Search for the cell housing the specified text and yield its [X, Y] center coordinate. 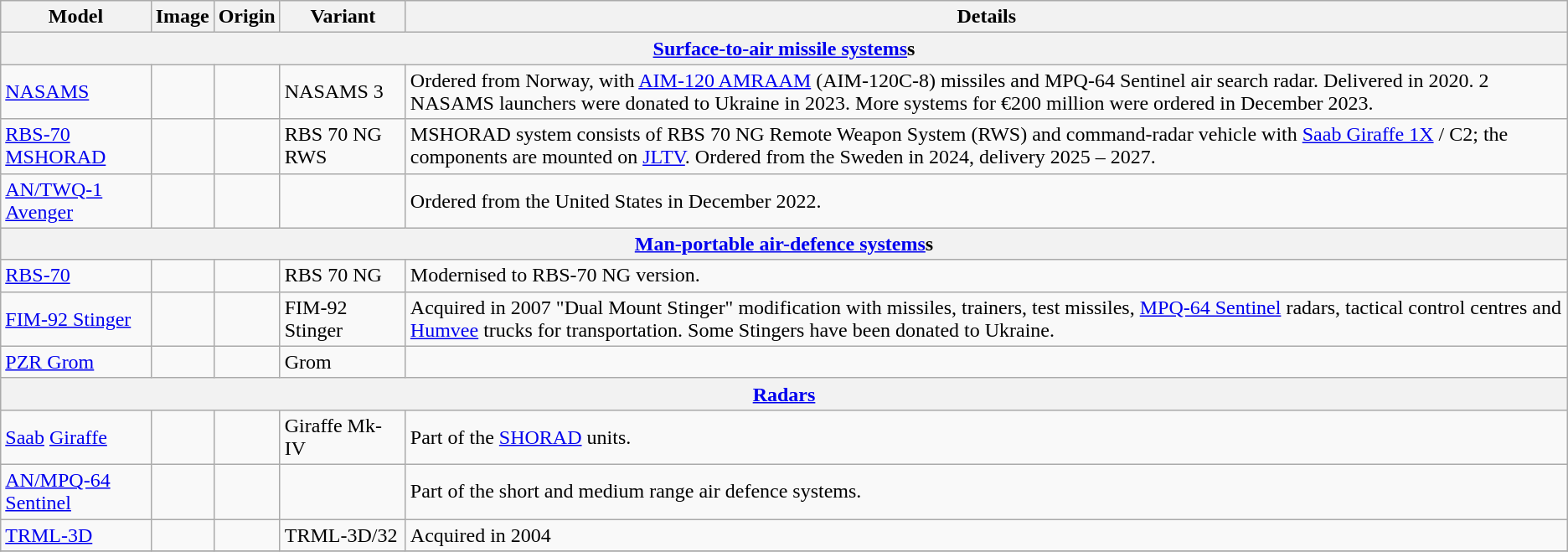
RBS 70 NG [343, 276]
AN/MPQ-64 Sentinel [75, 491]
Part of the short and medium range air defence systems. [987, 491]
Variant [343, 17]
Image [183, 17]
Acquired in 2004 [987, 535]
Radars [784, 394]
TRML-3D [75, 535]
RBS 70 NG RWS [343, 146]
TRML-3D/32 [343, 535]
AN/TWQ-1 Avenger [75, 201]
RBS-70 MSHORAD [75, 146]
Surface-to-air missile systemss [784, 49]
Saab Giraffe [75, 437]
Grom [343, 362]
Giraffe Mk-IV [343, 437]
PZR Grom [75, 362]
RBS-70 [75, 276]
Man-portable air-defence systemss [784, 244]
Ordered from the United States in December 2022. [987, 201]
Details [987, 17]
NASAMS 3 [343, 92]
Model [75, 17]
Part of the SHORAD units. [987, 437]
Modernised to RBS-70 NG version. [987, 276]
Origin [246, 17]
NASAMS [75, 92]
